Find where the given text appears and provide that cell's center as [x, y] coordinate. 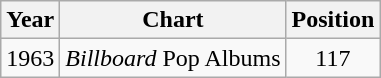
Position [333, 20]
Billboard Pop Albums [173, 58]
117 [333, 58]
1963 [30, 58]
Year [30, 20]
Chart [173, 20]
